Determine the [X, Y] coordinate at the center of the cell enclosing the given text.  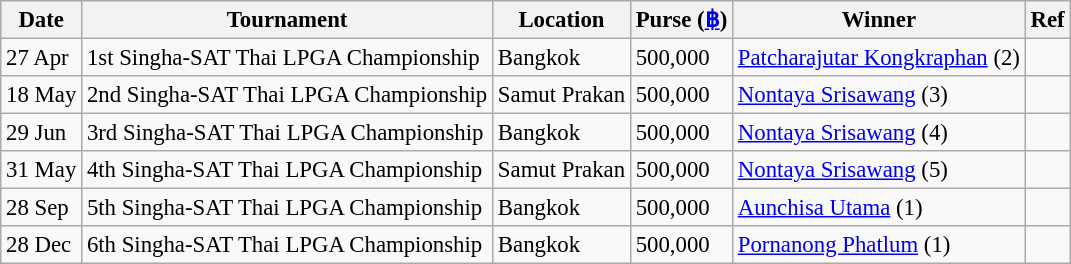
28 Dec [42, 245]
29 Jun [42, 133]
Nontaya Srisawang (5) [880, 170]
3rd Singha-SAT Thai LPGA Championship [288, 133]
Location [562, 20]
Pornanong Phatlum (1) [880, 245]
Purse (฿) [681, 20]
Patcharajutar Kongkraphan (2) [880, 58]
28 Sep [42, 208]
31 May [42, 170]
6th Singha-SAT Thai LPGA Championship [288, 245]
5th Singha-SAT Thai LPGA Championship [288, 208]
2nd Singha-SAT Thai LPGA Championship [288, 95]
Nontaya Srisawang (4) [880, 133]
4th Singha-SAT Thai LPGA Championship [288, 170]
Winner [880, 20]
Date [42, 20]
Tournament [288, 20]
27 Apr [42, 58]
Aunchisa Utama (1) [880, 208]
1st Singha-SAT Thai LPGA Championship [288, 58]
18 May [42, 95]
Nontaya Srisawang (3) [880, 95]
Ref [1048, 20]
